Capture the cell that displays the provided text and extract its [X, Y] central coordinate. 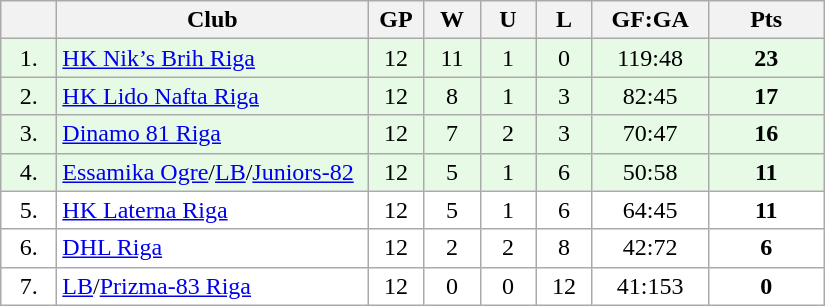
64:45 [650, 210]
4. [29, 172]
Club [212, 20]
6. [29, 248]
L [564, 20]
Essamika Ogre/LB/Juniors-82 [212, 172]
17 [766, 96]
119:48 [650, 58]
5. [29, 210]
23 [766, 58]
7. [29, 286]
U [508, 20]
LB/Prizma-83 Riga [212, 286]
82:45 [650, 96]
1. [29, 58]
HK Nik’s Brih Riga [212, 58]
GF:GA [650, 20]
DHL Riga [212, 248]
50:58 [650, 172]
Dinamo 81 Riga [212, 134]
70:47 [650, 134]
Pts [766, 20]
41:153 [650, 286]
7 [452, 134]
HK Laterna Riga [212, 210]
2. [29, 96]
3. [29, 134]
42:72 [650, 248]
W [452, 20]
HK Lido Nafta Riga [212, 96]
16 [766, 134]
GP [396, 20]
